Scan for the cell matching the given text and deliver its [X, Y] coordinate at center. 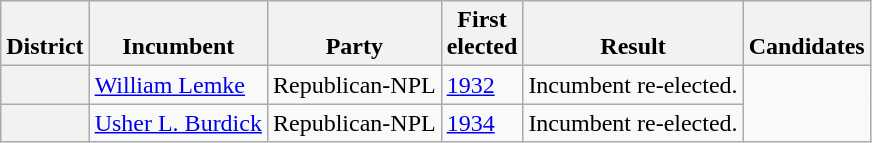
Candidates [806, 34]
Usher L. Burdick [178, 123]
William Lemke [178, 85]
Result [633, 34]
District [45, 34]
1932 [482, 85]
Incumbent [178, 34]
Firstelected [482, 34]
1934 [482, 123]
Party [354, 34]
